Locate the cell with the specified text and output its (x, y) center coordinate. 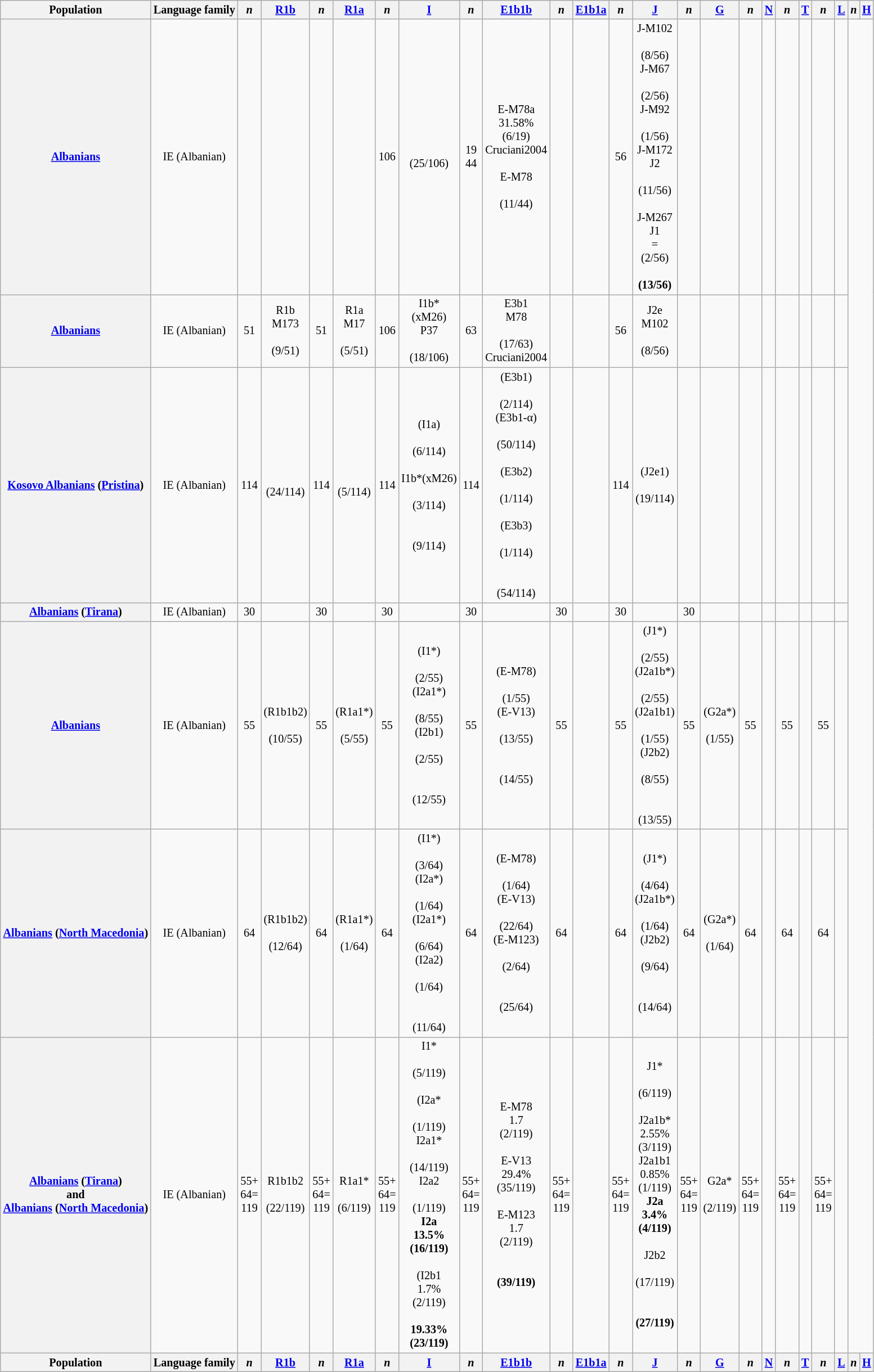
I1b*(xM26)P37(18/106) (429, 331)
(I1*)(3/64)(I2a*)(1/64)(I2a1*)(6/64)(I2a2)(1/64) (11/64) (429, 934)
E1b1b (517, 10)
G2a*(2/119) (720, 1195)
E3b1M78(17/63)Cruciani2004 (517, 331)
R1bM173(9/51) (286, 331)
E-M781.7(2/119)E-V1329.4%(35/119)E-M1231.7(2/119)(39/119) (517, 1195)
E-M78a31.58%(6/19)Cruciani2004E-M78(11/44) (517, 158)
R1a1*(6/119) (355, 1195)
Population (75, 10)
(E-M78)(1/64)(E-V13)(22/64)(E-M123)(2/64)(25/64) (517, 934)
I1*(5/119)(I2a*(1/119)I2a1*(14/119)I2a2(1/119)I2a13.5%(16/119)(I2b11.7%(2/119)19.33%(23/119) (429, 1195)
(I1*)(2/55)(I2a1*)(8/55)(I2b1)(2/55)(12/55) (429, 726)
Albanians (Tirana) (75, 612)
H (867, 10)
(R1b1b2)(10/55) (286, 726)
L (841, 10)
J2eM102(8/56) (655, 331)
G (720, 10)
Kosovo Albanians (Pristina) (75, 485)
63 (470, 331)
R1aM17(5/51) (355, 331)
J-M102(8/56)J-M67(2/56)J-M92(1/56)J-M172J2(11/56)J-M267J1=(2/56)(13/56) (655, 158)
(24/114) (286, 485)
E1b1a (591, 10)
(G2a*)(1/55) (720, 726)
J1*(6/119)J2a1b*2.55%(3/119)J2a1b10.85%(1/119)J2a3.4%(4/119)J2b2(17/119)(27/119) (655, 1195)
J (655, 10)
(R1a1*)(5/55) (355, 726)
R1a (355, 10)
(E3b1)(2/114)(E3b1-α)(50/114)(E3b2)(1/114)(E3b3)(1/114)(54/114) (517, 485)
R1b1b2(22/119) (286, 1195)
(E-M78)(1/55)(E-V13)(13/55)(14/55) (517, 726)
(25/106) (429, 158)
(I1a)(6/114)I1b*(xM26)(3/114)(9/114) (429, 485)
Albanians (Tirana)andAlbanians (North Macedonia) (75, 1195)
(R1a1*)(1/64) (355, 934)
T (805, 10)
(J1*)(4/64)(J2a1b*)(1/64)(J2b2)(9/64)(14/64) (655, 934)
(R1b1b2)(12/64) (286, 934)
(G2a*)(1/64) (720, 934)
R1b (286, 10)
(5/114) (355, 485)
(J2e1)(19/114) (655, 485)
Albanians (North Macedonia) (75, 934)
1944 (470, 158)
N (769, 10)
Language family (195, 10)
(J1*)(2/55)(J2a1b*)(2/55)(J2a1b1)(1/55)(J2b2)(8/55)(13/55) (655, 726)
I (429, 10)
